Output the (X, Y) coordinate of the center of the cell containing the given text.  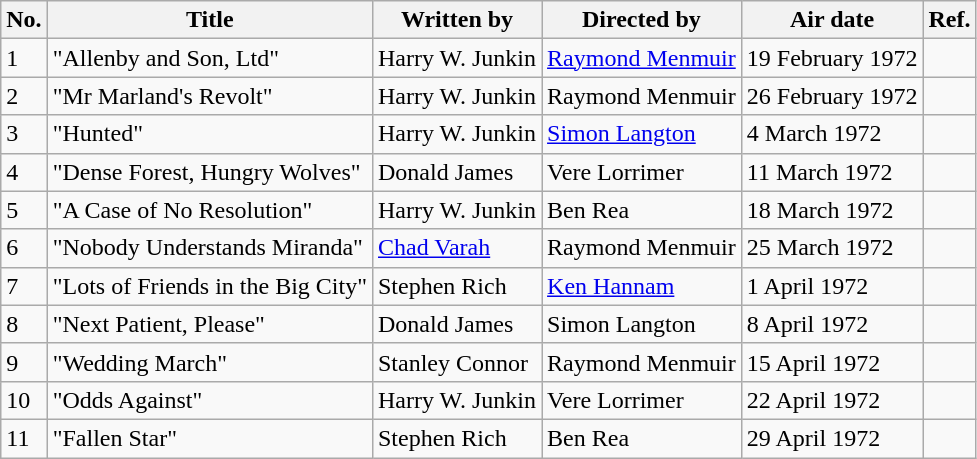
2 (24, 96)
11 March 1972 (832, 172)
Ref. (950, 20)
Written by (456, 20)
9 (24, 362)
8 (24, 324)
18 March 1972 (832, 210)
7 (24, 286)
Air date (832, 20)
No. (24, 20)
Chad Varah (456, 248)
11 (24, 438)
"Dense Forest, Hungry Wolves" (210, 172)
Ken Hannam (642, 286)
10 (24, 400)
"Fallen Star" (210, 438)
22 April 1972 (832, 400)
Title (210, 20)
3 (24, 134)
29 April 1972 (832, 438)
26 February 1972 (832, 96)
"Mr Marland's Revolt" (210, 96)
8 April 1972 (832, 324)
19 February 1972 (832, 58)
"Lots of Friends in the Big City" (210, 286)
Stanley Connor (456, 362)
Directed by (642, 20)
5 (24, 210)
"Nobody Understands Miranda" (210, 248)
"Wedding March" (210, 362)
"Odds Against" (210, 400)
1 (24, 58)
"Hunted" (210, 134)
"A Case of No Resolution" (210, 210)
"Next Patient, Please" (210, 324)
6 (24, 248)
"Allenby and Son, Ltd" (210, 58)
4 (24, 172)
25 March 1972 (832, 248)
4 March 1972 (832, 134)
1 April 1972 (832, 286)
15 April 1972 (832, 362)
